Identify which cell holds the provided text, then report its (X, Y) central coordinate. 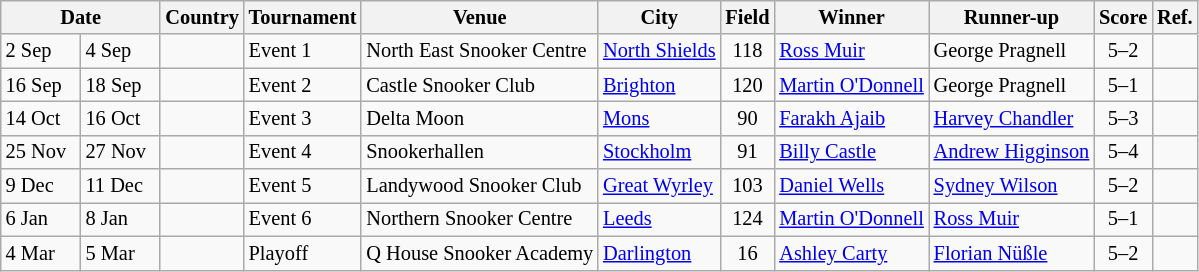
16 Oct (121, 118)
Castle Snooker Club (480, 85)
Harvey Chandler (1012, 118)
Tournament (303, 17)
6 Jan (41, 219)
Ref. (1174, 17)
Landywood Snooker Club (480, 186)
90 (748, 118)
North East Snooker Centre (480, 51)
103 (748, 186)
Q House Snooker Academy (480, 253)
Event 4 (303, 152)
8 Jan (121, 219)
Farakh Ajaib (851, 118)
27 Nov (121, 152)
North Shields (659, 51)
14 Oct (41, 118)
11 Dec (121, 186)
5–3 (1123, 118)
Darlington (659, 253)
Event 1 (303, 51)
Snookerhallen (480, 152)
Billy Castle (851, 152)
Winner (851, 17)
City (659, 17)
Score (1123, 17)
Northern Snooker Centre (480, 219)
Delta Moon (480, 118)
5 Mar (121, 253)
Event 6 (303, 219)
Stockholm (659, 152)
Event 5 (303, 186)
Field (748, 17)
18 Sep (121, 85)
Brighton (659, 85)
124 (748, 219)
Playoff (303, 253)
Florian Nüßle (1012, 253)
118 (748, 51)
16 (748, 253)
Runner-up (1012, 17)
25 Nov (41, 152)
120 (748, 85)
16 Sep (41, 85)
5–4 (1123, 152)
Venue (480, 17)
Leeds (659, 219)
Andrew Higginson (1012, 152)
2 Sep (41, 51)
Ashley Carty (851, 253)
Sydney Wilson (1012, 186)
91 (748, 152)
Event 3 (303, 118)
Great Wyrley (659, 186)
4 Mar (41, 253)
Country (202, 17)
4 Sep (121, 51)
Date (81, 17)
Event 2 (303, 85)
Daniel Wells (851, 186)
Mons (659, 118)
9 Dec (41, 186)
